Search for the cell housing the specified text and yield its (x, y) center coordinate. 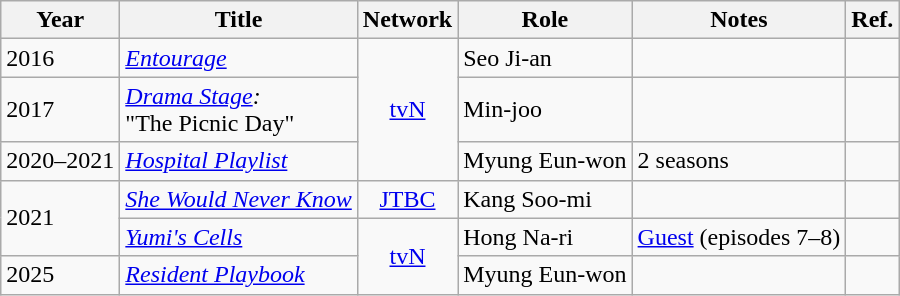
Yumi's Cells (238, 237)
Hong Na-ri (545, 237)
Drama Stage:"The Picnic Day" (238, 110)
Role (545, 20)
Hospital Playlist (238, 161)
Kang Soo-mi (545, 199)
Min-joo (545, 110)
Resident Playbook (238, 275)
2020–2021 (60, 161)
2017 (60, 110)
Entourage (238, 58)
2 seasons (739, 161)
Ref. (872, 20)
JTBC (407, 199)
Guest (episodes 7–8) (739, 237)
Network (407, 20)
2016 (60, 58)
Year (60, 20)
Seo Ji-an (545, 58)
Title (238, 20)
2021 (60, 218)
2025 (60, 275)
She Would Never Know (238, 199)
Notes (739, 20)
